Extract the (X, Y) coordinate from the center of the cell holding the provided text.  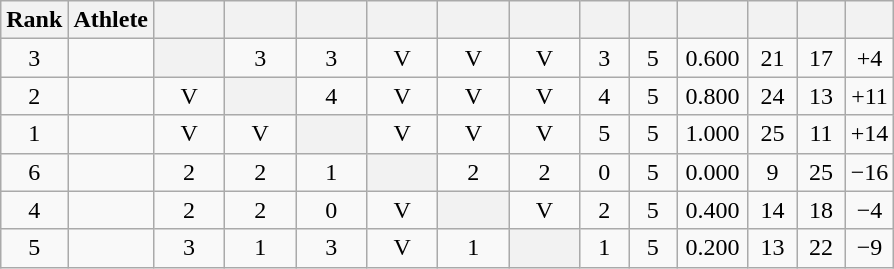
Athlete (111, 20)
6 (34, 172)
0.600 (712, 58)
−16 (870, 172)
−4 (870, 210)
Rank (34, 20)
21 (772, 58)
14 (772, 210)
22 (822, 248)
+4 (870, 58)
0.800 (712, 96)
18 (822, 210)
24 (772, 96)
17 (822, 58)
−9 (870, 248)
+11 (870, 96)
+14 (870, 134)
11 (822, 134)
0.200 (712, 248)
9 (772, 172)
0.400 (712, 210)
0.000 (712, 172)
1.000 (712, 134)
